Capture the cell that displays the provided text and extract its (X, Y) central coordinate. 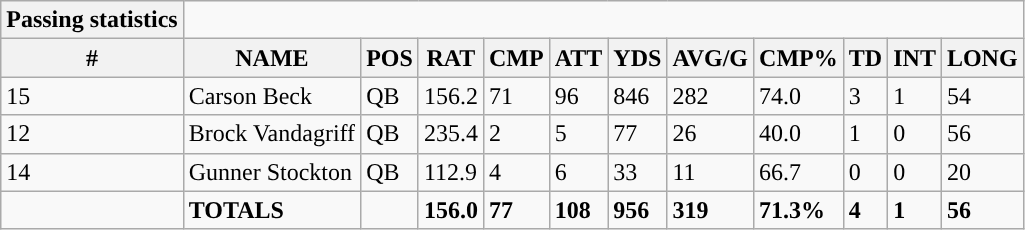
ATT (578, 58)
15 (92, 96)
66.7 (799, 172)
AVG/G (710, 58)
846 (638, 96)
YDS (638, 58)
CMP% (799, 58)
74.0 (799, 96)
71 (516, 96)
235.4 (450, 134)
319 (710, 210)
11 (710, 172)
14 (92, 172)
Gunner Stockton (272, 172)
# (92, 58)
Brock Vandagriff (272, 134)
156.0 (450, 210)
71.3% (799, 210)
RAT (450, 58)
TOTALS (272, 210)
282 (710, 96)
96 (578, 96)
33 (638, 172)
3 (865, 96)
156.2 (450, 96)
40.0 (799, 134)
Carson Beck (272, 96)
2 (516, 134)
108 (578, 210)
LONG (982, 58)
INT (915, 58)
6 (578, 172)
54 (982, 96)
112.9 (450, 172)
956 (638, 210)
NAME (272, 58)
20 (982, 172)
5 (578, 134)
CMP (516, 58)
POS (390, 58)
Passing statistics (92, 20)
TD (865, 58)
26 (710, 134)
12 (92, 134)
